Provide the [x, y] coordinate of the cell's center where the given text is located.  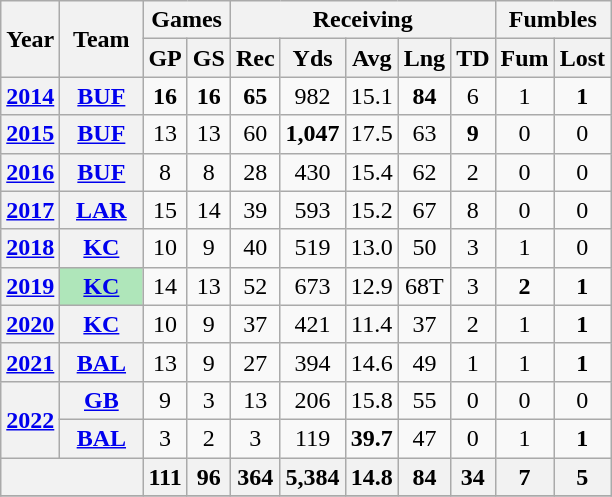
6 [473, 96]
12.9 [372, 286]
2022 [30, 419]
15.2 [372, 210]
63 [424, 134]
15.4 [372, 172]
GB [102, 400]
Fumbles [552, 20]
364 [255, 477]
67 [424, 210]
96 [208, 477]
111 [165, 477]
Games [186, 20]
39 [255, 210]
49 [424, 362]
394 [312, 362]
62 [424, 172]
430 [312, 172]
7 [524, 477]
LAR [102, 210]
15.8 [372, 400]
2015 [30, 134]
206 [312, 400]
15 [165, 210]
Year [30, 39]
2017 [30, 210]
55 [424, 400]
Yds [312, 58]
15.1 [372, 96]
Lng [424, 58]
Fum [524, 58]
60 [255, 134]
13.0 [372, 248]
Team [102, 39]
40 [255, 248]
119 [312, 438]
34 [473, 477]
11.4 [372, 324]
5 [582, 477]
65 [255, 96]
50 [424, 248]
2016 [30, 172]
2021 [30, 362]
14.8 [372, 477]
Avg [372, 58]
673 [312, 286]
68T [424, 286]
2018 [30, 248]
1,047 [312, 134]
GS [208, 58]
2020 [30, 324]
27 [255, 362]
Rec [255, 58]
17.5 [372, 134]
28 [255, 172]
TD [473, 58]
14.6 [372, 362]
5,384 [312, 477]
52 [255, 286]
982 [312, 96]
39.7 [372, 438]
2019 [30, 286]
Receiving [362, 20]
421 [312, 324]
2014 [30, 96]
GP [165, 58]
Lost [582, 58]
519 [312, 248]
593 [312, 210]
47 [424, 438]
